Detect which cell encompasses the target text, then output its (X, Y) center coordinate. 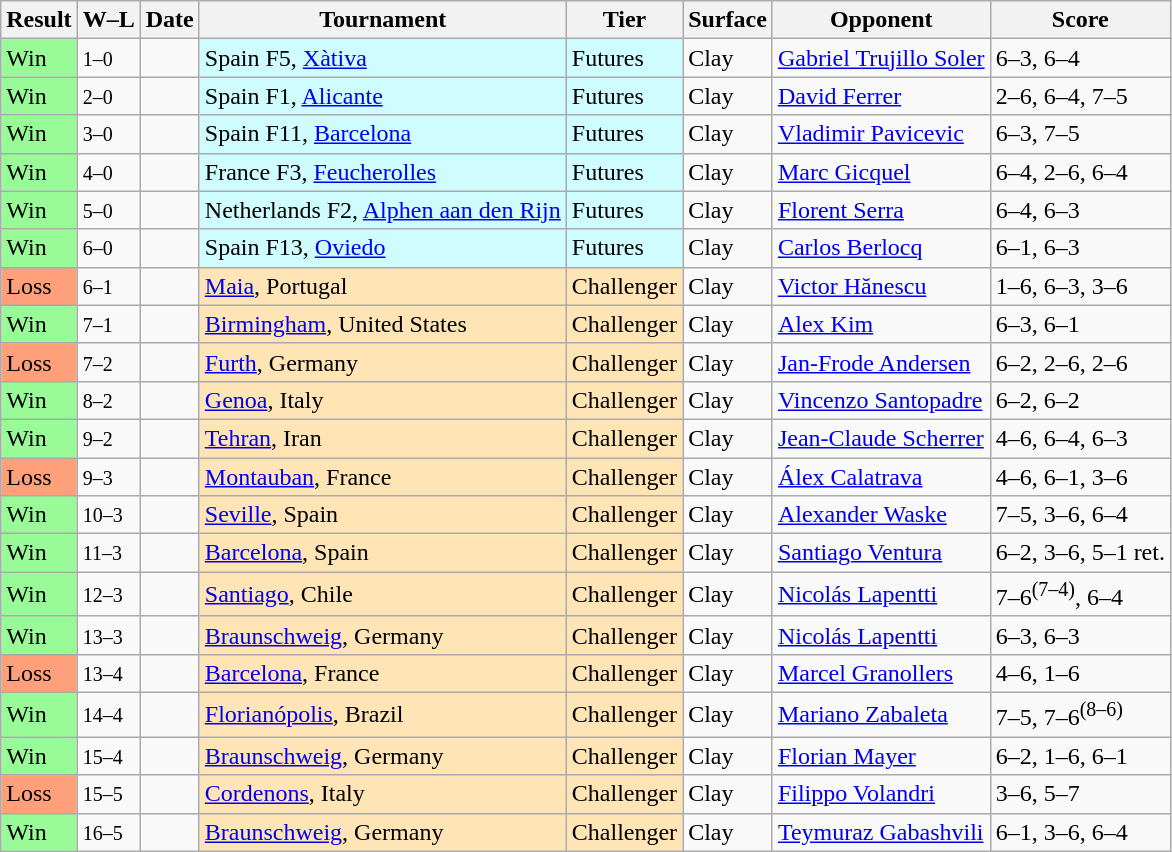
Furth, Germany (382, 362)
Gabriel Trujillo Soler (881, 58)
6–3, 6–1 (1080, 324)
Opponent (881, 20)
Marcel Granollers (881, 673)
Teymuraz Gabashvili (881, 832)
Álex Calatrava (881, 477)
13–4 (108, 673)
2–0 (108, 96)
Florent Serra (881, 210)
Florianópolis, Brazil (382, 714)
Montauban, France (382, 477)
7–2 (108, 362)
Genoa, Italy (382, 400)
6–2, 2–6, 2–6 (1080, 362)
Victor Hănescu (881, 286)
6–1 (108, 286)
6–3, 7–5 (1080, 134)
Result (39, 20)
6–2, 1–6, 6–1 (1080, 756)
Barcelona, Spain (382, 553)
4–6, 6–4, 6–3 (1080, 438)
9–2 (108, 438)
2–6, 6–4, 7–5 (1080, 96)
Mariano Zabaleta (881, 714)
France F3, Feucherolles (382, 172)
Tier (624, 20)
4–6, 1–6 (1080, 673)
6–2, 3–6, 5–1 ret. (1080, 553)
1–6, 6–3, 3–6 (1080, 286)
Surface (728, 20)
Score (1080, 20)
6–3, 6–4 (1080, 58)
15–5 (108, 794)
6–4, 2–6, 6–4 (1080, 172)
4–6, 6–1, 3–6 (1080, 477)
Santiago Ventura (881, 553)
Birmingham, United States (382, 324)
6–2, 6–2 (1080, 400)
David Ferrer (881, 96)
Cordenons, Italy (382, 794)
13–3 (108, 635)
7–5, 3–6, 6–4 (1080, 515)
Seville, Spain (382, 515)
4–0 (108, 172)
Alexander Waske (881, 515)
Alex Kim (881, 324)
16–5 (108, 832)
Santiago, Chile (382, 594)
8–2 (108, 400)
Florian Mayer (881, 756)
W–L (108, 20)
Netherlands F2, Alphen aan den Rijn (382, 210)
Date (170, 20)
5–0 (108, 210)
1–0 (108, 58)
Jan-Frode Andersen (881, 362)
6–3, 6–3 (1080, 635)
12–3 (108, 594)
7–1 (108, 324)
Spain F13, Oviedo (382, 248)
3–6, 5–7 (1080, 794)
10–3 (108, 515)
3–0 (108, 134)
6–1, 3–6, 6–4 (1080, 832)
Tehran, Iran (382, 438)
Vincenzo Santopadre (881, 400)
Vladimir Pavicevic (881, 134)
9–3 (108, 477)
14–4 (108, 714)
6–0 (108, 248)
7–5, 7–6(8–6) (1080, 714)
7–6(7–4), 6–4 (1080, 594)
11–3 (108, 553)
Spain F5, Xàtiva (382, 58)
6–4, 6–3 (1080, 210)
Maia, Portugal (382, 286)
Spain F1, Alicante (382, 96)
Marc Gicquel (881, 172)
6–1, 6–3 (1080, 248)
Tournament (382, 20)
Filippo Volandri (881, 794)
Carlos Berlocq (881, 248)
Spain F11, Barcelona (382, 134)
15–4 (108, 756)
Jean-Claude Scherrer (881, 438)
Barcelona, France (382, 673)
